Return [x, y] of the center of cell containing provided text 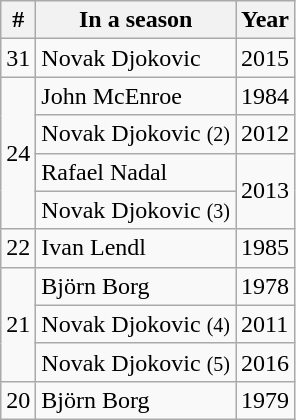
In a season [136, 20]
Novak Djokovic [136, 58]
Novak Djokovic (3) [136, 210]
Novak Djokovic (5) [136, 362]
2011 [266, 324]
2013 [266, 191]
1984 [266, 96]
# [18, 20]
1979 [266, 400]
24 [18, 153]
21 [18, 324]
John McEnroe [136, 96]
2012 [266, 134]
Novak Djokovic (2) [136, 134]
2015 [266, 58]
1978 [266, 286]
20 [18, 400]
1985 [266, 248]
Ivan Lendl [136, 248]
Year [266, 20]
Novak Djokovic (4) [136, 324]
22 [18, 248]
Rafael Nadal [136, 172]
2016 [266, 362]
31 [18, 58]
